Return the [x, y] coordinate for the center point of the cell that contains the specified text.  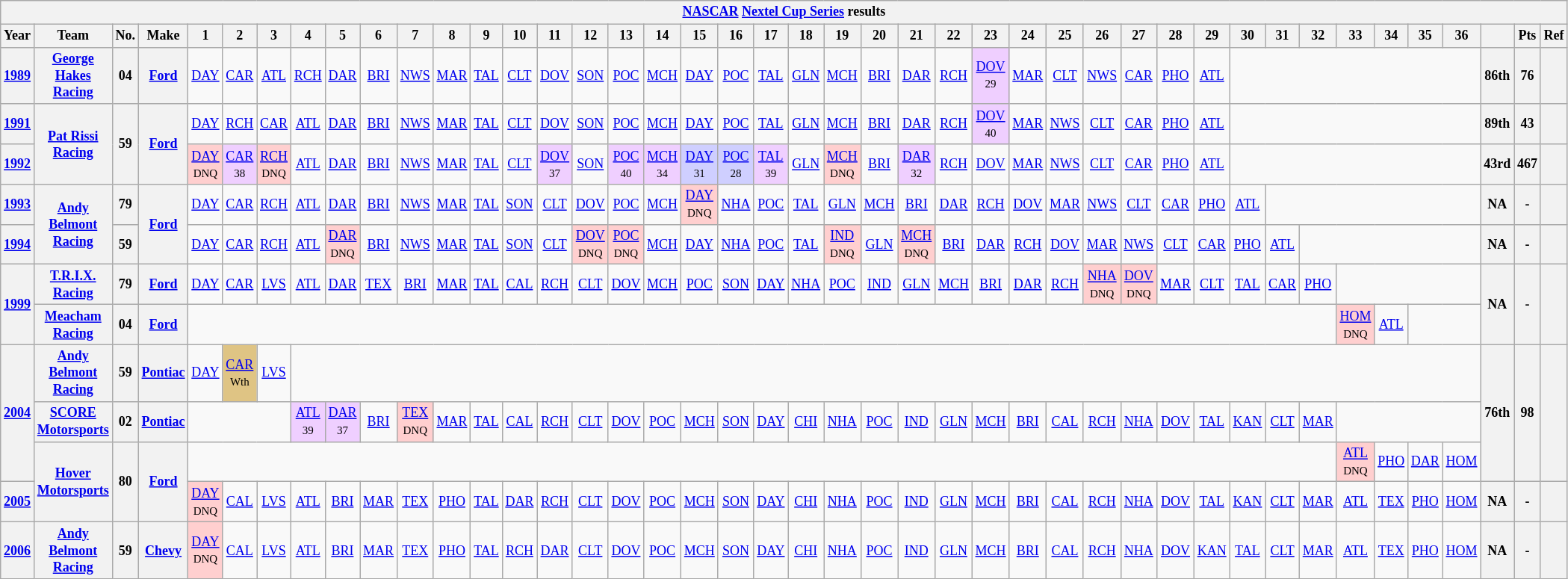
Hover Motorsports [73, 481]
Chevy [163, 550]
1993 [18, 205]
No. [125, 36]
TAL39 [771, 164]
14 [663, 36]
02 [125, 421]
2004 [18, 413]
98 [1528, 413]
36 [1461, 36]
27 [1138, 36]
Make [163, 36]
NHADNQ [1102, 285]
34 [1391, 36]
1989 [18, 75]
DOV40 [991, 124]
DOV37 [555, 164]
18 [806, 36]
16 [736, 36]
89th [1497, 124]
ATL39 [308, 421]
24 [1028, 36]
T.R.I.X. Racing [73, 285]
2005 [18, 502]
Pat Rissi Racing [73, 143]
POCDNQ [626, 244]
1999 [18, 305]
MCH34 [663, 164]
Meacham Racing [73, 325]
26 [1102, 36]
1991 [18, 124]
NASCAR Nextel Cup Series results [784, 12]
HOMDNQ [1355, 325]
1994 [18, 244]
Year [18, 36]
CARWth [240, 373]
POC28 [736, 164]
76th [1497, 413]
SCORE Motorsports [73, 421]
TEXDNQ [415, 421]
3 [274, 36]
76 [1528, 75]
25 [1065, 36]
DAR32 [917, 164]
9 [486, 36]
33 [1355, 36]
1992 [18, 164]
DAY31 [699, 164]
6 [379, 36]
2006 [18, 550]
21 [917, 36]
12 [590, 36]
43 [1528, 124]
10 [520, 36]
29 [1212, 36]
19 [842, 36]
23 [991, 36]
POC40 [626, 164]
8 [452, 36]
22 [954, 36]
Pts [1528, 36]
32 [1318, 36]
15 [699, 36]
Ref [1554, 36]
11 [555, 36]
28 [1176, 36]
RCHDNQ [274, 164]
17 [771, 36]
13 [626, 36]
35 [1425, 36]
467 [1528, 164]
CAR38 [240, 164]
1 [205, 36]
7 [415, 36]
2 [240, 36]
INDDNQ [842, 244]
Team [73, 36]
DOV29 [991, 75]
31 [1283, 36]
30 [1248, 36]
86th [1497, 75]
DARDNQ [342, 244]
George Hakes Racing [73, 75]
43rd [1497, 164]
DAR37 [342, 421]
20 [879, 36]
4 [308, 36]
ATLDNQ [1355, 462]
5 [342, 36]
80 [125, 481]
